Identify which cell holds the provided text, then report its (X, Y) central coordinate. 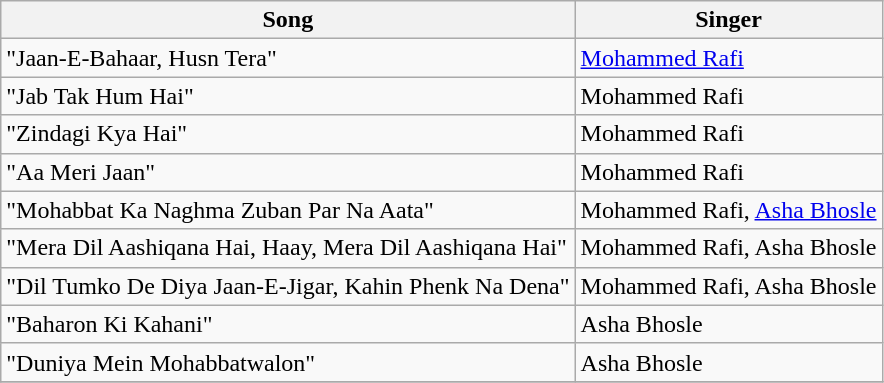
"Aa Meri Jaan" (288, 172)
"Jab Tak Hum Hai" (288, 96)
"Zindagi Kya Hai" (288, 134)
"Duniya Mein Mohabbatwalon" (288, 362)
"Jaan-E-Bahaar, Husn Tera" (288, 58)
"Mohabbat Ka Naghma Zuban Par Na Aata" (288, 210)
Singer (728, 20)
"Baharon Ki Kahani" (288, 324)
Song (288, 20)
"Mera Dil Aashiqana Hai, Haay, Mera Dil Aashiqana Hai" (288, 248)
"Dil Tumko De Diya Jaan-E-Jigar, Kahin Phenk Na Dena" (288, 286)
